Locate the cell with the specified text and output its [X, Y] center coordinate. 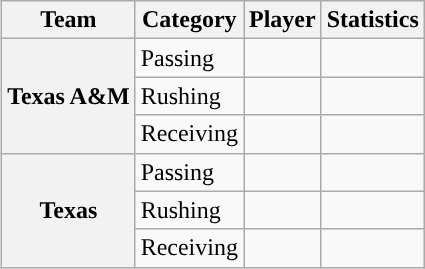
Statistics [372, 20]
Category [189, 20]
Texas A&M [69, 96]
Texas [69, 210]
Player [283, 20]
Team [69, 20]
